Determine the (x, y) coordinate at the center of the cell enclosing the given text.  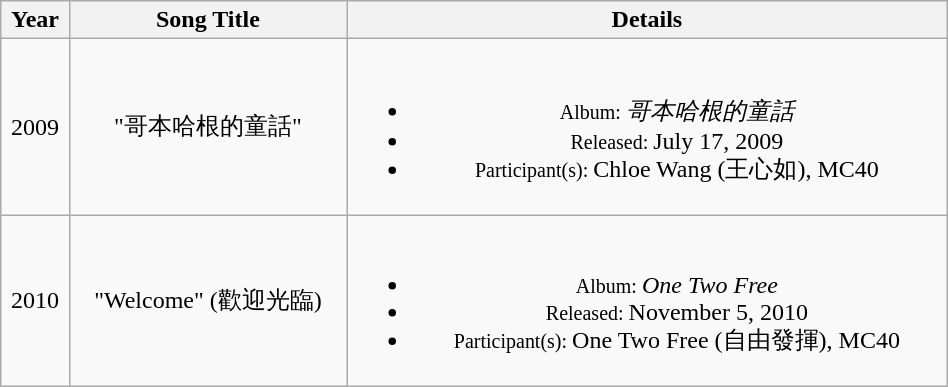
Details (648, 20)
"哥本哈根的童話" (208, 127)
2010 (36, 301)
Year (36, 20)
Album: One Two FreeReleased: November 5, 2010Participant(s): One Two Free (自由發揮), MC40 (648, 301)
Album: 哥本哈根的童話Released: July 17, 2009Participant(s): Chloe Wang (王心如), MC40 (648, 127)
2009 (36, 127)
"Welcome" (歡迎光臨) (208, 301)
Song Title (208, 20)
